Search for the cell housing the specified text and yield its (X, Y) center coordinate. 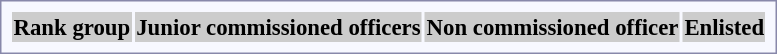
Rank group (72, 27)
Junior commissioned officers (278, 27)
Non commissioned officer (552, 27)
Enlisted (724, 27)
